Search for the cell housing the specified text and yield its (x, y) center coordinate. 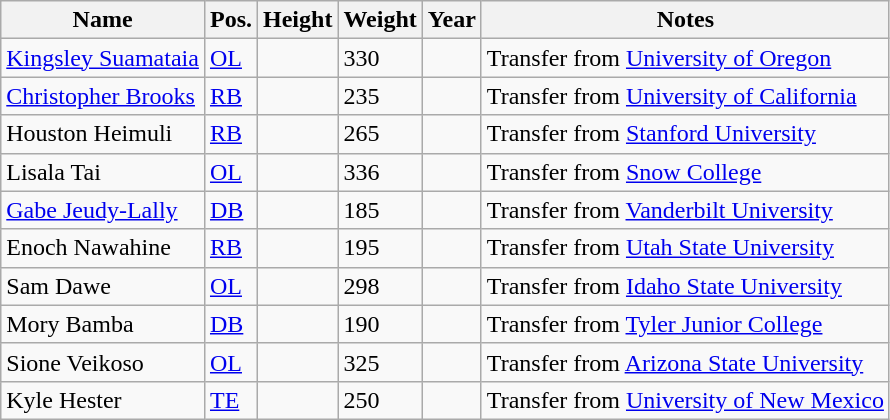
Name (103, 20)
Transfer from Stanford University (685, 134)
Transfer from Vanderbilt University (685, 210)
Height (298, 20)
Kyle Hester (103, 400)
185 (380, 210)
Transfer from University of Oregon (685, 58)
Transfer from Utah State University (685, 248)
Enoch Nawahine (103, 248)
Sam Dawe (103, 286)
330 (380, 58)
Year (452, 20)
Houston Heimuli (103, 134)
336 (380, 172)
Sione Veikoso (103, 362)
Transfer from University of New Mexico (685, 400)
298 (380, 286)
235 (380, 96)
325 (380, 362)
Transfer from Idaho State University (685, 286)
190 (380, 324)
Transfer from Arizona State University (685, 362)
195 (380, 248)
Mory Bamba (103, 324)
Lisala Tai (103, 172)
Christopher Brooks (103, 96)
Transfer from University of California (685, 96)
TE (230, 400)
Kingsley Suamataia (103, 58)
250 (380, 400)
Notes (685, 20)
Pos. (230, 20)
Weight (380, 20)
Transfer from Snow College (685, 172)
Transfer from Tyler Junior College (685, 324)
Gabe Jeudy-Lally (103, 210)
265 (380, 134)
